Scan for the cell matching the given text and deliver its [x, y] coordinate at center. 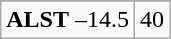
40 [152, 20]
ALST –14.5 [68, 20]
